Locate the cell with the specified text and output its (x, y) center coordinate. 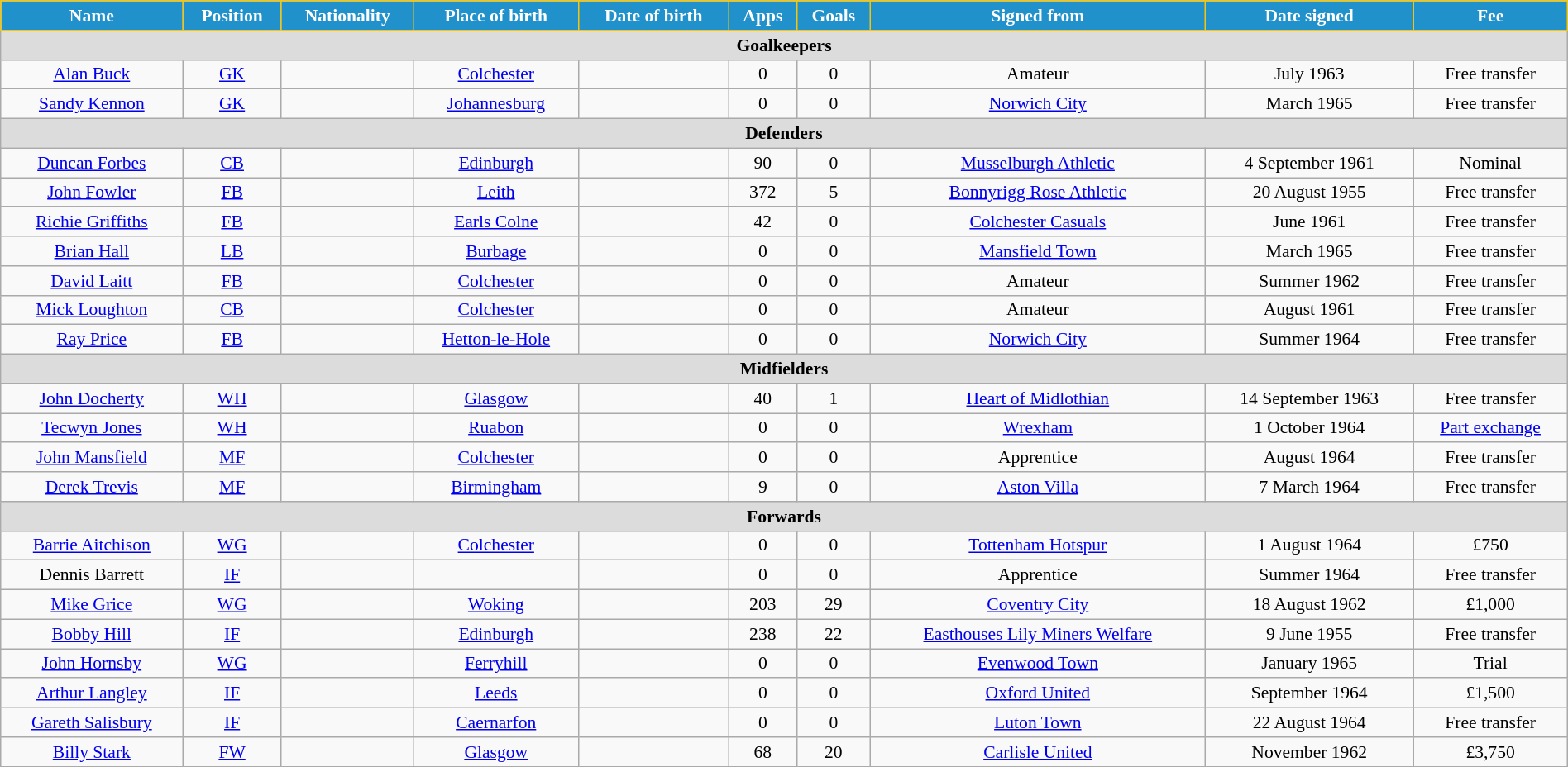
1 August 1964 (1309, 545)
Hetton-le-Hole (496, 340)
Apps (762, 16)
Aston Villa (1037, 487)
Mike Grice (92, 605)
Easthouses Lily Miners Welfare (1037, 634)
September 1964 (1309, 693)
Coventry City (1037, 605)
Sandy Kennon (92, 104)
Ray Price (92, 340)
22 (834, 634)
Colchester Casuals (1037, 222)
£750 (1490, 545)
68 (762, 752)
August 1961 (1309, 310)
Position (232, 16)
£1,000 (1490, 605)
Brian Hall (92, 251)
9 (762, 487)
4 September 1961 (1309, 163)
July 1963 (1309, 74)
Birmingham (496, 487)
Luton Town (1037, 722)
Name (92, 16)
Date signed (1309, 16)
Derek Trevis (92, 487)
Mick Loughton (92, 310)
Place of birth (496, 16)
1 October 1964 (1309, 428)
Woking (496, 605)
Musselburgh Athletic (1037, 163)
Burbage (496, 251)
Bonnyrigg Rose Athletic (1037, 193)
Caernarfon (496, 722)
Barrie Aitchison (92, 545)
203 (762, 605)
Tecwyn Jones (92, 428)
1 (834, 398)
August 1964 (1309, 458)
FW (232, 752)
Duncan Forbes (92, 163)
22 August 1964 (1309, 722)
June 1961 (1309, 222)
5 (834, 193)
Ruabon (496, 428)
£1,500 (1490, 693)
Johannesburg (496, 104)
David Laitt (92, 281)
Part exchange (1490, 428)
Earls Colne (496, 222)
Bobby Hill (92, 634)
John Docherty (92, 398)
Evenwood Town (1037, 664)
Dennis Barrett (92, 575)
Goalkeepers (784, 45)
Defenders (784, 134)
Oxford United (1037, 693)
372 (762, 193)
Heart of Midlothian (1037, 398)
14 September 1963 (1309, 398)
Billy Stark (92, 752)
Leeds (496, 693)
Gareth Salisbury (92, 722)
LB (232, 251)
Forwards (784, 517)
90 (762, 163)
29 (834, 605)
9 June 1955 (1309, 634)
Tottenham Hotspur (1037, 545)
Arthur Langley (92, 693)
January 1965 (1309, 664)
7 March 1964 (1309, 487)
238 (762, 634)
John Mansfield (92, 458)
Nationality (347, 16)
Leith (496, 193)
Nominal (1490, 163)
42 (762, 222)
Signed from (1037, 16)
Richie Griffiths (92, 222)
John Fowler (92, 193)
Mansfield Town (1037, 251)
November 1962 (1309, 752)
Fee (1490, 16)
Date of birth (653, 16)
Summer 1962 (1309, 281)
John Hornsby (92, 664)
Carlisle United (1037, 752)
20 (834, 752)
Alan Buck (92, 74)
Trial (1490, 664)
Ferryhill (496, 664)
40 (762, 398)
Wrexham (1037, 428)
Midfielders (784, 369)
£3,750 (1490, 752)
Goals (834, 16)
20 August 1955 (1309, 193)
18 August 1962 (1309, 605)
